Search for the cell housing the specified text and yield its (x, y) center coordinate. 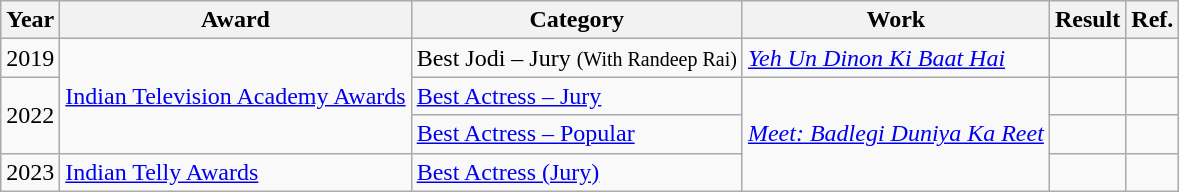
Category (576, 20)
2023 (30, 172)
2019 (30, 58)
Best Actress – Popular (576, 134)
Best Actress (Jury) (576, 172)
Work (896, 20)
Best Actress – Jury (576, 96)
Indian Telly Awards (236, 172)
Meet: Badlegi Duniya Ka Reet (896, 134)
Indian Television Academy Awards (236, 96)
Best Jodi – Jury (With Randeep Rai) (576, 58)
Result (1087, 20)
Award (236, 20)
Yeh Un Dinon Ki Baat Hai (896, 58)
2022 (30, 115)
Year (30, 20)
Ref. (1152, 20)
